Capture the cell that displays the provided text and extract its (X, Y) central coordinate. 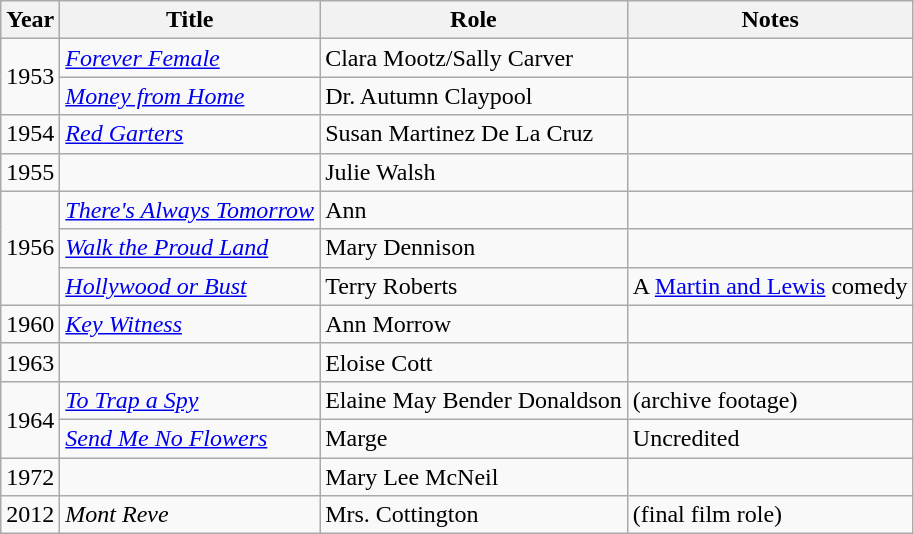
Year (30, 20)
2012 (30, 515)
Terry Roberts (474, 286)
1953 (30, 77)
(archive footage) (770, 400)
Key Witness (190, 324)
Red Garters (190, 134)
To Trap a Spy (190, 400)
Send Me No Flowers (190, 438)
Forever Female (190, 58)
Julie Walsh (474, 172)
Uncredited (770, 438)
Ann (474, 210)
Hollywood or Bust (190, 286)
1964 (30, 419)
Clara Mootz/Sally Carver (474, 58)
1963 (30, 362)
Mary Lee McNeil (474, 477)
Mary Dennison (474, 248)
Ann Morrow (474, 324)
Susan Martinez De La Cruz (474, 134)
There's Always Tomorrow (190, 210)
A Martin and Lewis comedy (770, 286)
Elaine May Bender Donaldson (474, 400)
Title (190, 20)
1955 (30, 172)
Dr. Autumn Claypool (474, 96)
1960 (30, 324)
Eloise Cott (474, 362)
Notes (770, 20)
Walk the Proud Land (190, 248)
Marge (474, 438)
1956 (30, 248)
Role (474, 20)
Money from Home (190, 96)
Mrs. Cottington (474, 515)
1954 (30, 134)
(final film role) (770, 515)
Mont Reve (190, 515)
1972 (30, 477)
